Scan for the cell matching the given text and deliver its [x, y] coordinate at center. 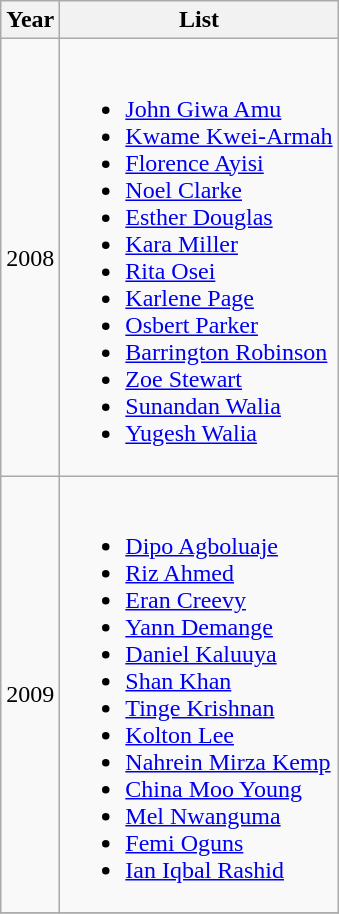
Year [30, 20]
List [199, 20]
2009 [30, 694]
2008 [30, 258]
